Find where the given text appears and provide that cell's center as (x, y) coordinate. 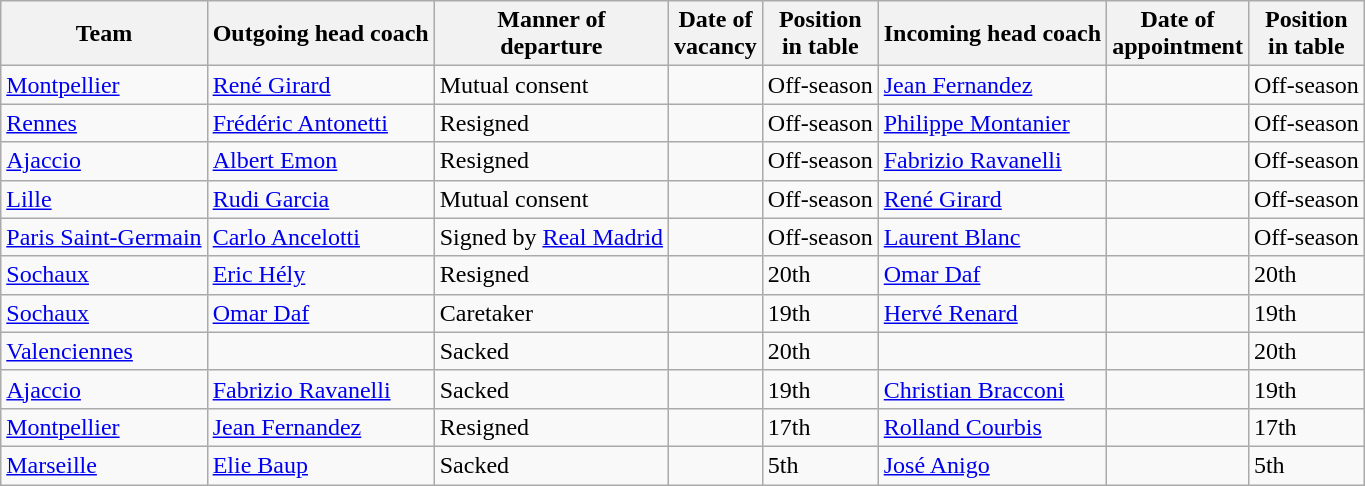
José Anigo (992, 465)
Team (104, 34)
Hervé Renard (992, 313)
Incoming head coach (992, 34)
Date ofappointment (1178, 34)
Albert Emon (320, 161)
Rennes (104, 123)
Date ofvacancy (716, 34)
Frédéric Antonetti (320, 123)
Paris Saint-Germain (104, 237)
Valenciennes (104, 351)
Rudi Garcia (320, 199)
Carlo Ancelotti (320, 237)
Signed by Real Madrid (551, 237)
Laurent Blanc (992, 237)
Eric Hély (320, 275)
Lille (104, 199)
Manner ofdeparture (551, 34)
Rolland Courbis (992, 427)
Christian Bracconi (992, 389)
Philippe Montanier (992, 123)
Caretaker (551, 313)
Elie Baup (320, 465)
Outgoing head coach (320, 34)
Marseille (104, 465)
